For the text-containing cell, return its midpoint in [x, y] coordinate format. 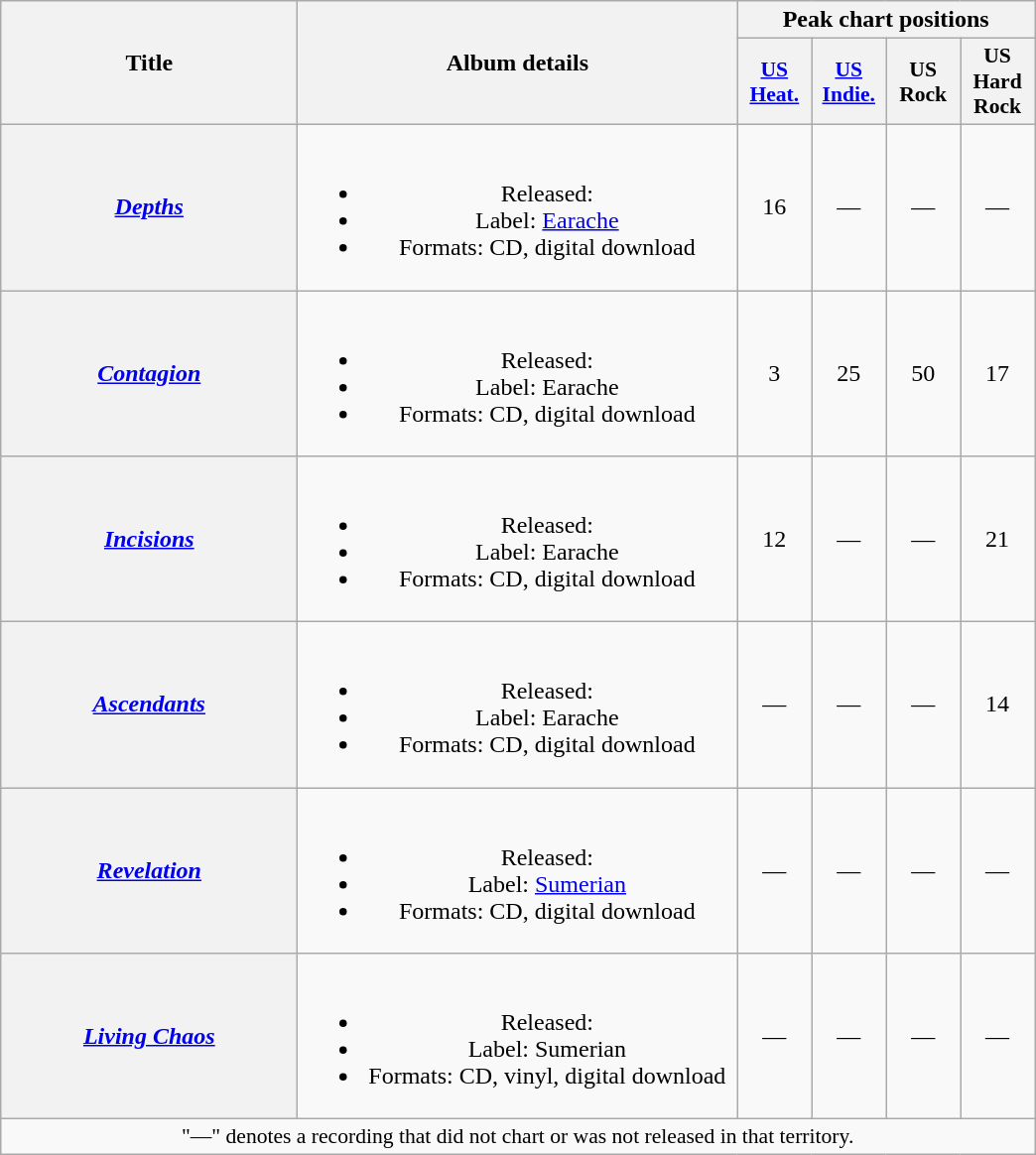
Released: Label: SumerianFormats: CD, digital download [518, 871]
USHard Rock [998, 81]
Peak chart positions [886, 20]
16 [774, 206]
Living Chaos [149, 1036]
25 [849, 373]
Released: Label: SumerianFormats: CD, vinyl, digital download [518, 1036]
17 [998, 373]
USHeat. [774, 81]
Title [149, 64]
Ascendants [149, 705]
Incisions [149, 540]
3 [774, 373]
Contagion [149, 373]
50 [923, 373]
Depths [149, 206]
21 [998, 540]
Revelation [149, 871]
12 [774, 540]
Album details [518, 64]
"—" denotes a recording that did not chart or was not released in that territory. [518, 1137]
USIndie. [849, 81]
USRock [923, 81]
14 [998, 705]
